Search for the cell housing the specified text and yield its [X, Y] center coordinate. 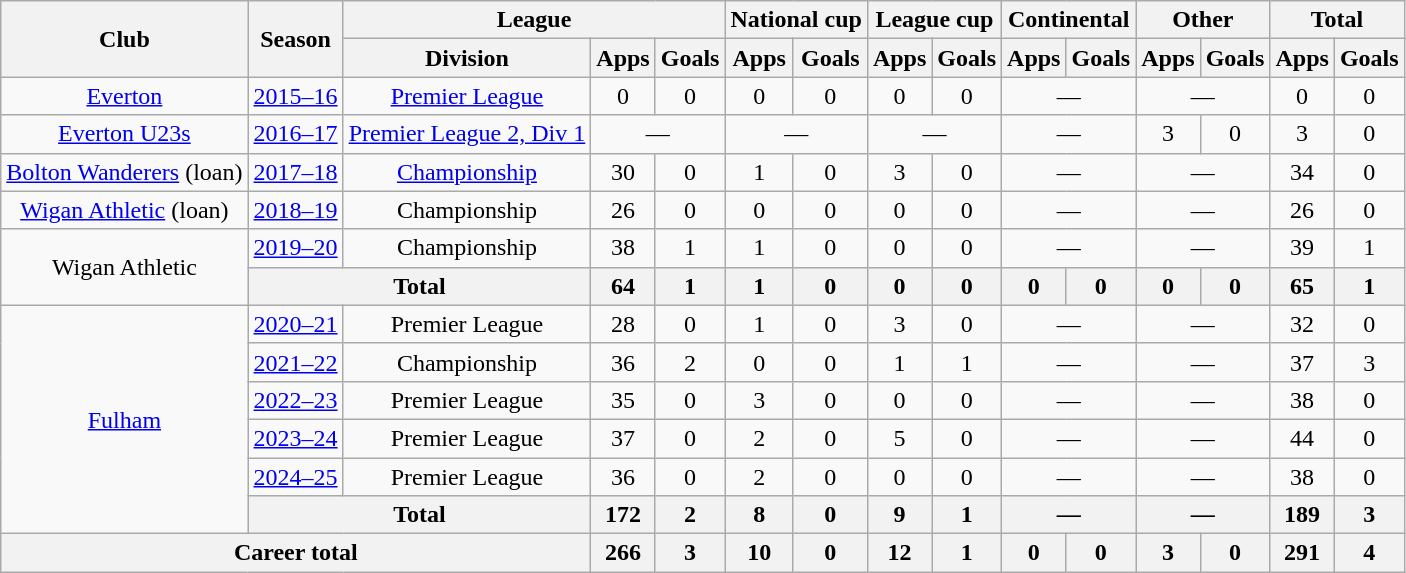
Club [124, 39]
Division [467, 58]
12 [899, 553]
National cup [796, 20]
64 [623, 286]
65 [1302, 286]
League [534, 20]
291 [1302, 553]
2021–22 [296, 362]
2022–23 [296, 400]
Career total [296, 553]
2024–25 [296, 477]
28 [623, 324]
266 [623, 553]
2023–24 [296, 438]
30 [623, 172]
172 [623, 515]
189 [1302, 515]
Wigan Athletic (loan) [124, 210]
2019–20 [296, 248]
9 [899, 515]
2016–17 [296, 134]
Premier League 2, Div 1 [467, 134]
8 [759, 515]
Fulham [124, 419]
35 [623, 400]
2015–16 [296, 96]
44 [1302, 438]
Season [296, 39]
Wigan Athletic [124, 267]
Continental [1069, 20]
Other [1203, 20]
Everton U23s [124, 134]
39 [1302, 248]
League cup [934, 20]
Bolton Wanderers (loan) [124, 172]
2018–19 [296, 210]
10 [759, 553]
2017–18 [296, 172]
2020–21 [296, 324]
32 [1302, 324]
5 [899, 438]
4 [1369, 553]
34 [1302, 172]
Everton [124, 96]
